For the text-containing cell, return its midpoint in [x, y] coordinate format. 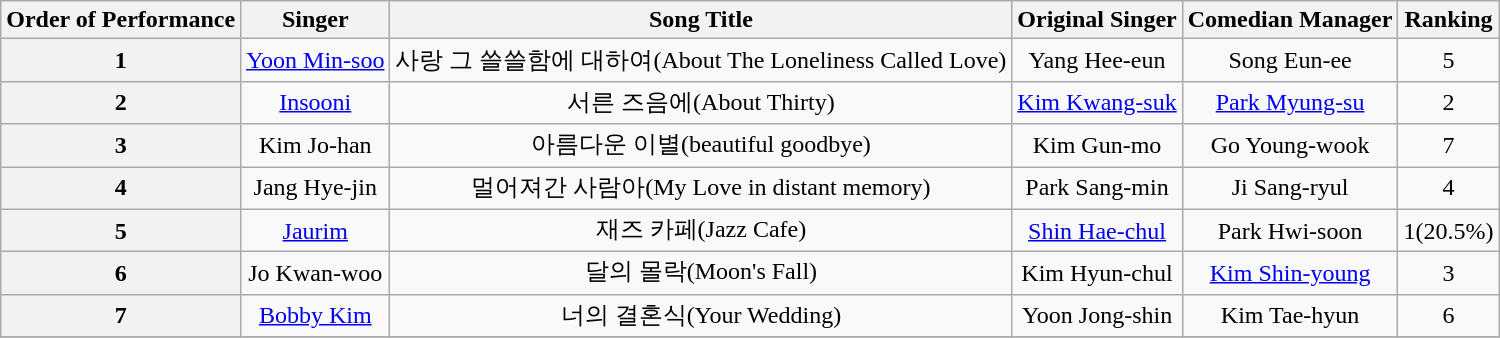
Park Myung-su [1290, 102]
1(20.5%) [1448, 230]
Kim Gun-mo [1097, 146]
Park Hwi-soon [1290, 230]
Kim Kwang-suk [1097, 102]
아름다운 이별(beautiful goodbye) [701, 146]
Bobby Kim [316, 316]
Kim Tae-hyun [1290, 316]
Comedian Manager [1290, 20]
Jaurim [316, 230]
1 [121, 60]
재즈 카페(Jazz Cafe) [701, 230]
사랑 그 쓸쓸함에 대하여(About The Loneliness Called Love) [701, 60]
Yoon Min-soo [316, 60]
Yang Hee-eun [1097, 60]
Kim Hyun-chul [1097, 274]
Park Sang-min [1097, 188]
Jo Kwan-woo [316, 274]
Original Singer [1097, 20]
Jang Hye-jin [316, 188]
서른 즈음에(About Thirty) [701, 102]
Ranking [1448, 20]
달의 몰락(Moon's Fall) [701, 274]
너의 결혼식(Your Wedding) [701, 316]
Go Young-wook [1290, 146]
Ji Sang-ryul [1290, 188]
Song Title [701, 20]
Song Eun-ee [1290, 60]
Kim Jo-han [316, 146]
Singer [316, 20]
Insooni [316, 102]
멀어져간 사람아(My Love in distant memory) [701, 188]
Yoon Jong-shin [1097, 316]
Order of Performance [121, 20]
Kim Shin-young [1290, 274]
Shin Hae-chul [1097, 230]
